Find where the given text appears and provide that cell's center as [x, y] coordinate. 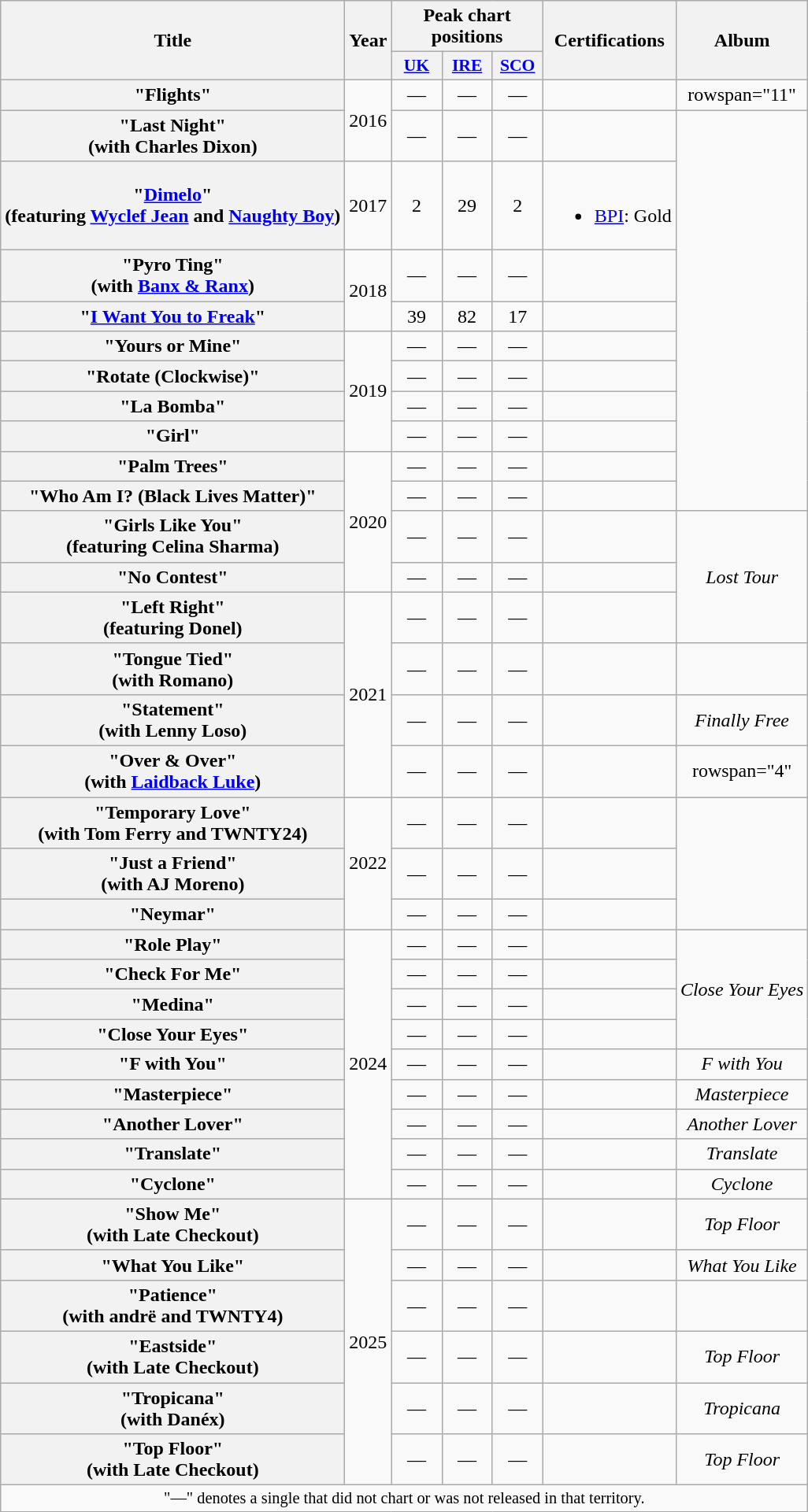
"I Want You to Freak" [173, 316]
Album [742, 41]
Tropicana [742, 1407]
"Rotate (Clockwise)" [173, 376]
"Neymar" [173, 915]
IRE [467, 66]
2022 [369, 863]
"Medina" [173, 1004]
"Statement"(with Lenny Loso) [173, 719]
"Temporary Love"(with Tom Ferry and TWNTY24) [173, 822]
Certifications [610, 41]
39 [417, 316]
"Yours or Mine" [173, 346]
Another Lover [742, 1124]
"Eastside"(with Late Checkout) [173, 1357]
Masterpiece [742, 1094]
"What You Like" [173, 1265]
"Masterpiece" [173, 1094]
"Girls Like You"(featuring Celina Sharma) [173, 537]
"Palm Trees" [173, 466]
"Dimelo"(featuring Wyclef Jean and Naughty Boy) [173, 206]
"Role Play" [173, 945]
Cyclone [742, 1184]
"No Contest" [173, 577]
"Pyro Ting"(with Banx & Ranx) [173, 275]
"Patience"(with andrë and TWNTY4) [173, 1305]
"Translate" [173, 1154]
UK [417, 66]
"La Bomba" [173, 406]
2018 [369, 291]
2017 [369, 206]
"Another Lover" [173, 1124]
"Girl" [173, 436]
"Left Right"(featuring Donel) [173, 617]
"Top Floor"(with Late Checkout) [173, 1459]
2019 [369, 391]
2025 [369, 1341]
"F with You" [173, 1064]
Lost Tour [742, 577]
BPI: Gold [610, 206]
Peak chart positions [467, 27]
17 [517, 316]
Title [173, 41]
Close Your Eyes [742, 989]
"Cyclone" [173, 1184]
"—" denotes a single that did not chart or was not released in that territory. [405, 1499]
rowspan="4" [742, 771]
2020 [369, 521]
Finally Free [742, 719]
"Show Me"(with Late Checkout) [173, 1225]
"Check For Me" [173, 974]
"Flights" [173, 94]
29 [467, 206]
"Close Your Eyes" [173, 1034]
Year [369, 41]
rowspan="11" [742, 94]
"Over & Over" (with Laidback Luke) [173, 771]
2021 [369, 694]
2016 [369, 120]
"Tongue Tied"(with Romano) [173, 669]
82 [467, 316]
"Last Night"(with Charles Dixon) [173, 135]
"Who Am I? (Black Lives Matter)" [173, 496]
2024 [369, 1064]
"Tropicana"(with Danéx) [173, 1407]
Translate [742, 1154]
F with You [742, 1064]
What You Like [742, 1265]
SCO [517, 66]
"Just a Friend"(with AJ Moreno) [173, 874]
